Pinpoint the cell where the given text exists, returning its [x, y] midpoint coordinate. 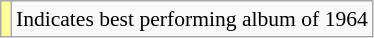
Indicates best performing album of 1964 [192, 19]
